Output the [x, y] coordinate of the center of the cell containing the given text.  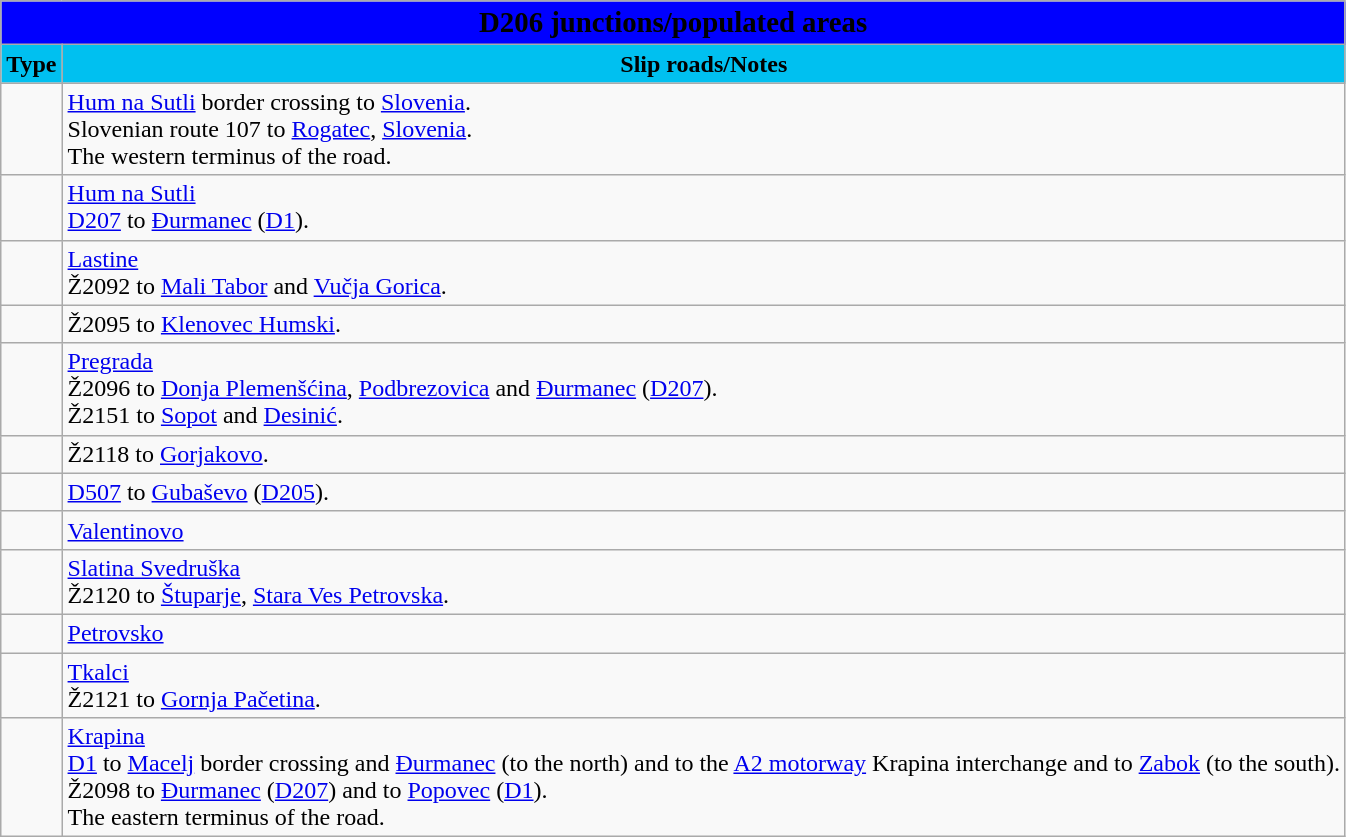
LastineŽ2092 to Mali Tabor and Vučja Gorica. [704, 272]
Slatina SvedruškaŽ2120 to Štuparje, Stara Ves Petrovska. [704, 582]
Ž2118 to Gorjakovo. [704, 454]
TkalciŽ2121 to Gornja Pačetina. [704, 684]
D206 junctions/populated areas [674, 23]
D507 to Gubaševo (D205). [704, 492]
Ž2095 to Klenovec Humski. [704, 324]
Petrovsko [704, 633]
Type [32, 64]
Hum na Sutli D207 to Đurmanec (D1). [704, 208]
Slip roads/Notes [704, 64]
PregradaŽ2096 to Donja Plemenšćina, Podbrezovica and Đurmanec (D207).Ž2151 to Sopot and Desinić. [704, 389]
Hum na Sutli border crossing to Slovenia. Slovenian route 107 to Rogatec, Slovenia.The western terminus of the road. [704, 129]
Valentinovo [704, 530]
